Scan for the cell matching the given text and deliver its [X, Y] coordinate at center. 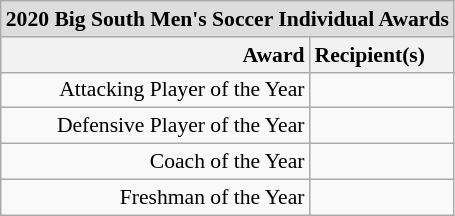
Coach of the Year [156, 162]
Recipient(s) [382, 55]
Freshman of the Year [156, 197]
Attacking Player of the Year [156, 90]
Defensive Player of the Year [156, 126]
2020 Big South Men's Soccer Individual Awards [228, 19]
Award [156, 55]
